Capture the cell that displays the provided text and extract its [x, y] central coordinate. 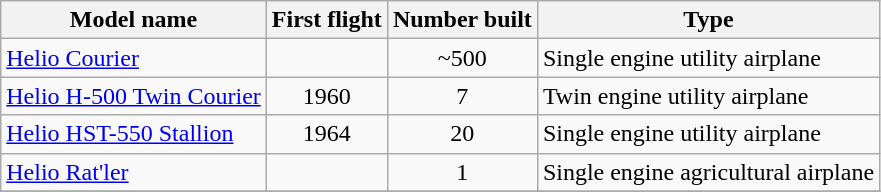
Helio Rat'ler [134, 172]
1 [462, 172]
Model name [134, 20]
Number built [462, 20]
Type [708, 20]
Helio HST-550 Stallion [134, 134]
Twin engine utility airplane [708, 96]
20 [462, 134]
~500 [462, 58]
7 [462, 96]
Single engine agricultural airplane [708, 172]
First flight [326, 20]
1960 [326, 96]
Helio H-500 Twin Courier [134, 96]
1964 [326, 134]
Helio Courier [134, 58]
